Provide the (x, y) coordinate of the cell's center where the given text is located.  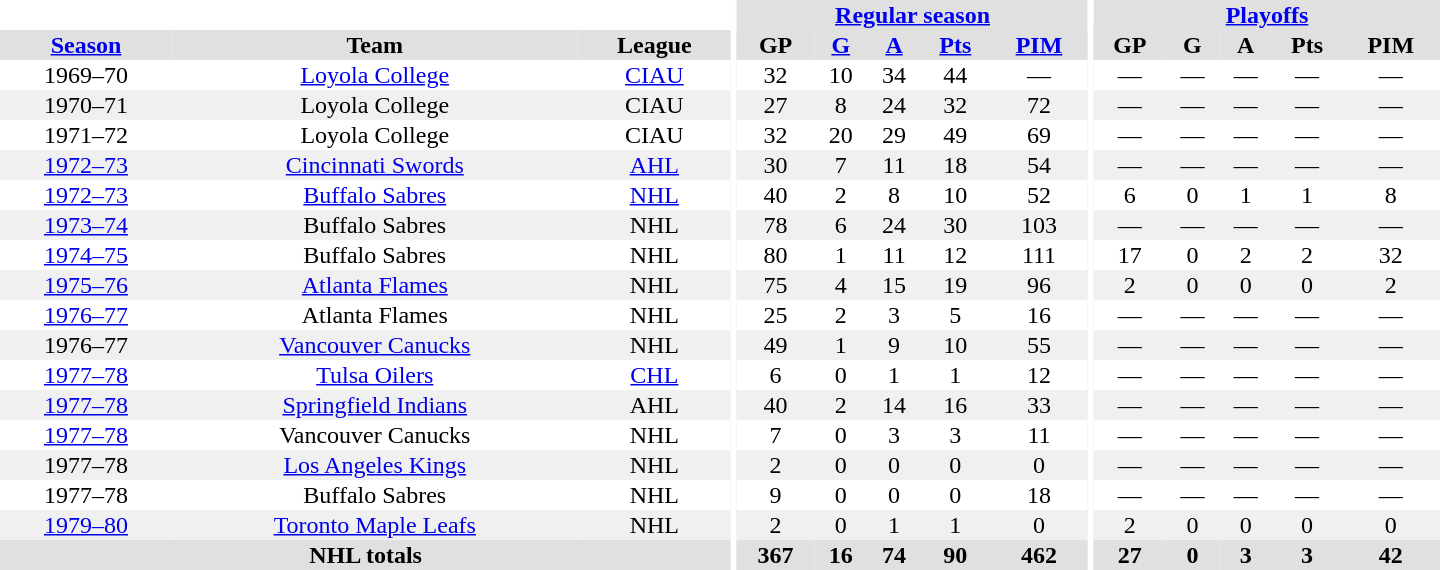
1973–74 (86, 225)
34 (894, 75)
42 (1391, 555)
96 (1039, 285)
1974–75 (86, 255)
Toronto Maple Leafs (375, 525)
75 (776, 285)
4 (840, 285)
Cincinnati Swords (375, 165)
33 (1039, 405)
25 (776, 315)
1975–76 (86, 285)
44 (956, 75)
80 (776, 255)
Tulsa Oilers (375, 375)
1969–70 (86, 75)
5 (956, 315)
Season (86, 45)
78 (776, 225)
69 (1039, 135)
1970–71 (86, 105)
20 (840, 135)
111 (1039, 255)
367 (776, 555)
90 (956, 555)
29 (894, 135)
Springfield Indians (375, 405)
1979–80 (86, 525)
55 (1039, 345)
Playoffs (1267, 15)
Team (375, 45)
72 (1039, 105)
19 (956, 285)
52 (1039, 195)
1971–72 (86, 135)
74 (894, 555)
54 (1039, 165)
Regular season (912, 15)
14 (894, 405)
17 (1130, 255)
CHL (654, 375)
Los Angeles Kings (375, 465)
15 (894, 285)
NHL totals (366, 555)
League (654, 45)
103 (1039, 225)
462 (1039, 555)
